Provide the (x, y) coordinate of the cell's center where the given text is located.  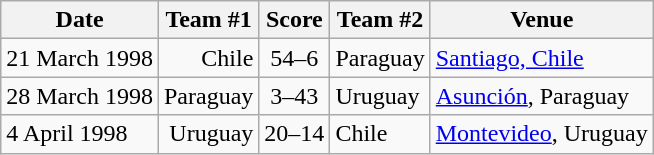
Santiago, Chile (542, 58)
Team #2 (380, 20)
3–43 (294, 96)
Score (294, 20)
20–14 (294, 134)
Team #1 (208, 20)
Venue (542, 20)
28 March 1998 (80, 96)
21 March 1998 (80, 58)
4 April 1998 (80, 134)
54–6 (294, 58)
Asunción, Paraguay (542, 96)
Montevideo, Uruguay (542, 134)
Date (80, 20)
